Return the (x, y) coordinate for the center point of the cell that contains the specified text.  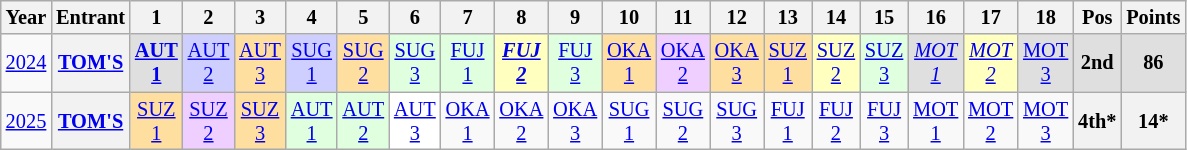
14 (836, 17)
11 (683, 17)
Year (26, 17)
14* (1153, 121)
4 (312, 17)
Entrant (90, 17)
1 (156, 17)
6 (415, 17)
15 (884, 17)
18 (1046, 17)
2024 (26, 63)
2 (209, 17)
2nd (1097, 63)
13 (788, 17)
10 (629, 17)
Pos (1097, 17)
12 (737, 17)
16 (936, 17)
86 (1153, 63)
4th* (1097, 121)
17 (990, 17)
Points (1153, 17)
7 (468, 17)
9 (575, 17)
2025 (26, 121)
3 (260, 17)
8 (521, 17)
5 (363, 17)
